For the text-containing cell, return its midpoint in [X, Y] coordinate format. 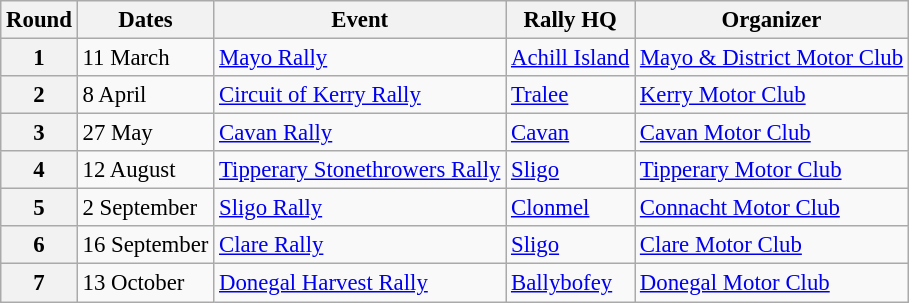
Sligo Rally [360, 208]
Organizer [772, 20]
Tipperary Motor Club [772, 170]
7 [39, 283]
Donegal Motor Club [772, 283]
Clare Rally [360, 245]
11 March [145, 58]
16 September [145, 245]
Circuit of Kerry Rally [360, 95]
Tipperary Stonethrowers Rally [360, 170]
Dates [145, 20]
Clare Motor Club [772, 245]
4 [39, 170]
Achill Island [570, 58]
Rally HQ [570, 20]
13 October [145, 283]
8 April [145, 95]
Kerry Motor Club [772, 95]
Round [39, 20]
Tralee [570, 95]
Cavan [570, 133]
Mayo & District Motor Club [772, 58]
Cavan Rally [360, 133]
1 [39, 58]
Cavan Motor Club [772, 133]
2 September [145, 208]
Mayo Rally [360, 58]
27 May [145, 133]
5 [39, 208]
2 [39, 95]
Donegal Harvest Rally [360, 283]
Connacht Motor Club [772, 208]
3 [39, 133]
12 August [145, 170]
Event [360, 20]
Clonmel [570, 208]
6 [39, 245]
Ballybofey [570, 283]
